Pinpoint the cell where the given text exists, returning its [X, Y] midpoint coordinate. 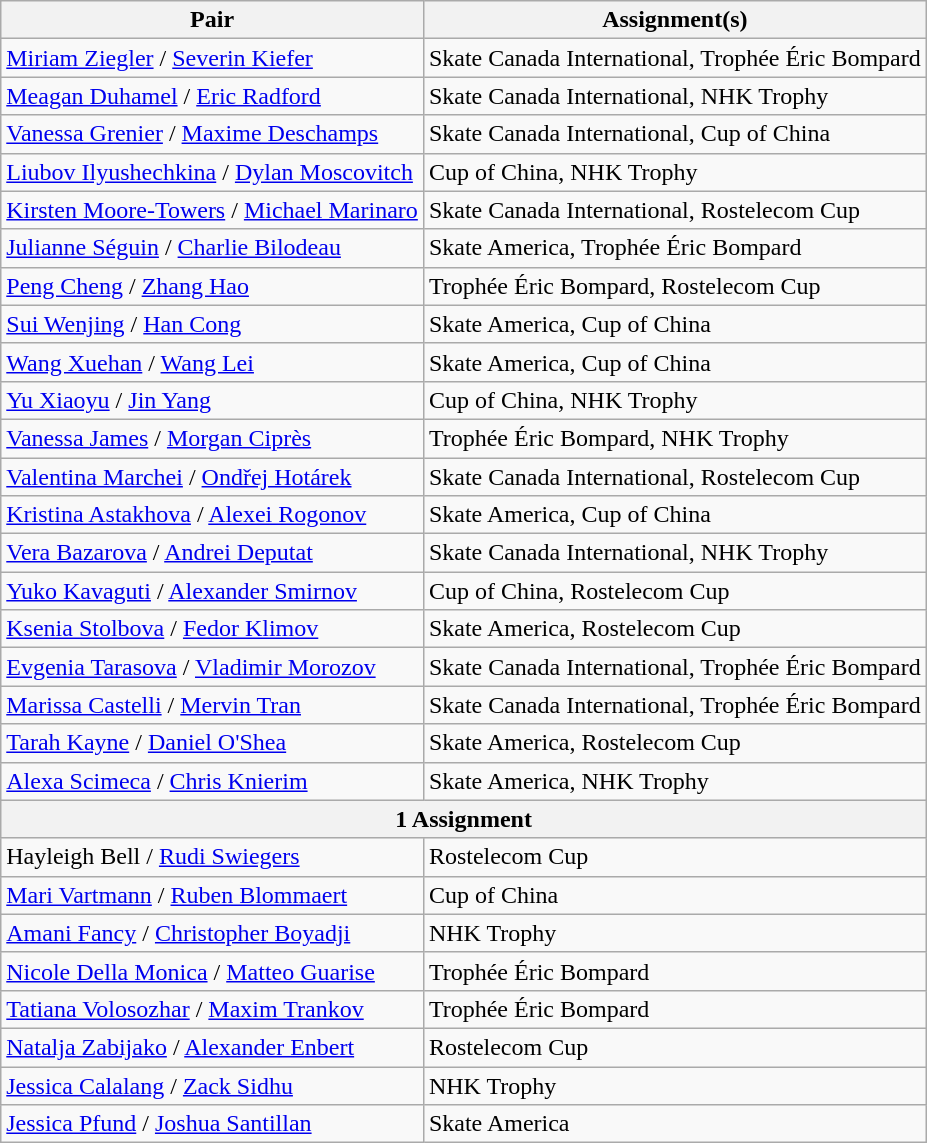
1 Assignment [464, 819]
Jessica Calalang / Zack Sidhu [212, 1085]
Wang Xuehan / Wang Lei [212, 362]
Yuko Kavaguti / Alexander Smirnov [212, 591]
Cup of China [674, 895]
Tarah Kayne / Daniel O'Shea [212, 743]
Vanessa Grenier / Maxime Deschamps [212, 134]
Alexa Scimeca / Chris Knierim [212, 781]
Meagan Duhamel / Eric Radford [212, 96]
Kristina Astakhova / Alexei Rogonov [212, 515]
Mari Vartmann / Ruben Blommaert [212, 895]
Evgenia Tarasova / Vladimir Morozov [212, 667]
Sui Wenjing / Han Cong [212, 324]
Skate America, NHK Trophy [674, 781]
Hayleigh Bell / Rudi Swiegers [212, 857]
Jessica Pfund / Joshua Santillan [212, 1124]
Julianne Séguin / Charlie Bilodeau [212, 248]
Pair [212, 20]
Skate Canada International, Cup of China [674, 134]
Natalja Zabijako / Alexander Enbert [212, 1047]
Liubov Ilyushechkina / Dylan Moscovitch [212, 172]
Vera Bazarova / Andrei Deputat [212, 553]
Trophée Éric Bompard, NHK Trophy [674, 438]
Vanessa James / Morgan Ciprès [212, 438]
Ksenia Stolbova / Fedor Klimov [212, 629]
Tatiana Volosozhar / Maxim Trankov [212, 1009]
Assignment(s) [674, 20]
Valentina Marchei / Ondřej Hotárek [212, 477]
Kirsten Moore-Towers / Michael Marinaro [212, 210]
Trophée Éric Bompard, Rostelecom Cup [674, 286]
Skate America [674, 1124]
Miriam Ziegler / Severin Kiefer [212, 58]
Cup of China, Rostelecom Cup [674, 591]
Peng Cheng / Zhang Hao [212, 286]
Amani Fancy / Christopher Boyadji [212, 933]
Yu Xiaoyu / Jin Yang [212, 400]
Marissa Castelli / Mervin Tran [212, 705]
Nicole Della Monica / Matteo Guarise [212, 971]
Skate America, Trophée Éric Bompard [674, 248]
